Return the [x, y] coordinate for the center point of the cell that contains the specified text.  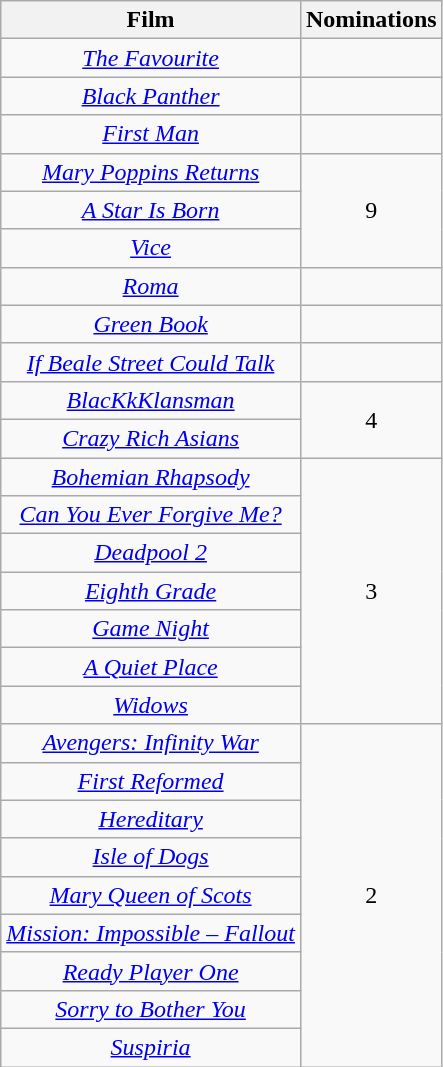
Sorry to Bother You [151, 1009]
Eighth Grade [151, 591]
Hereditary [151, 819]
Green Book [151, 324]
If Beale Street Could Talk [151, 362]
Ready Player One [151, 971]
Crazy Rich Asians [151, 438]
Suspiria [151, 1047]
3 [371, 591]
Bohemian Rhapsody [151, 477]
Mary Poppins Returns [151, 172]
Isle of Dogs [151, 857]
9 [371, 210]
Can You Ever Forgive Me? [151, 515]
First Man [151, 134]
Vice [151, 248]
The Favourite [151, 58]
4 [371, 419]
Deadpool 2 [151, 553]
Game Night [151, 629]
Black Panther [151, 96]
Mary Queen of Scots [151, 895]
A Star Is Born [151, 210]
Nominations [371, 20]
A Quiet Place [151, 667]
Avengers: Infinity War [151, 743]
BlacKkKlansman [151, 400]
Widows [151, 705]
2 [371, 896]
Roma [151, 286]
Mission: Impossible – Fallout [151, 933]
Film [151, 20]
First Reformed [151, 781]
